Find where the given text appears and provide that cell's center as [x, y] coordinate. 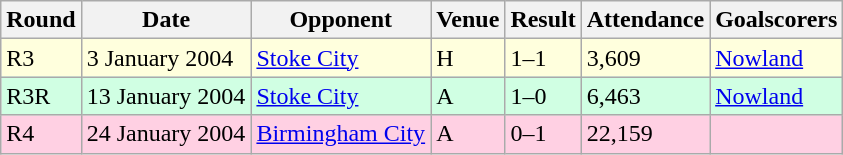
Opponent [341, 20]
Round [41, 20]
Venue [468, 20]
H [468, 58]
R4 [41, 134]
Birmingham City [341, 134]
0–1 [543, 134]
3,609 [645, 58]
3 January 2004 [166, 58]
R3R [41, 96]
24 January 2004 [166, 134]
1–0 [543, 96]
22,159 [645, 134]
Attendance [645, 20]
Result [543, 20]
1–1 [543, 58]
6,463 [645, 96]
R3 [41, 58]
Date [166, 20]
13 January 2004 [166, 96]
Goalscorers [776, 20]
